Output the [X, Y] coordinate of the center of the cell containing the given text.  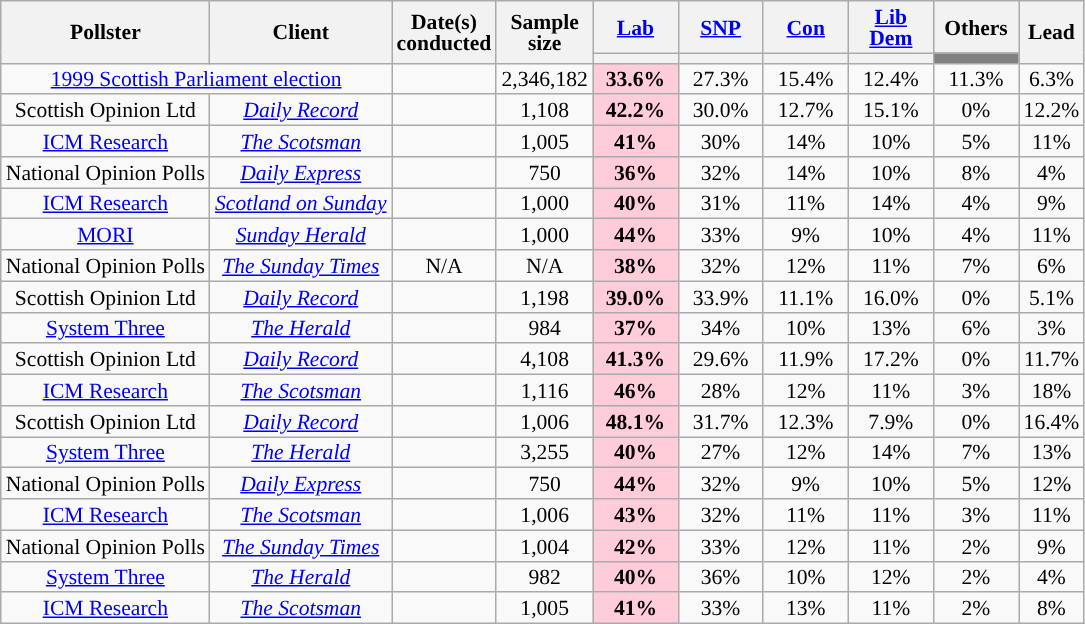
12.4% [890, 78]
4,108 [544, 360]
5.1% [1052, 296]
31.7% [720, 422]
1,116 [544, 390]
37% [636, 328]
46% [636, 390]
11.7% [1052, 360]
42.2% [636, 110]
15.1% [890, 110]
42% [636, 546]
1,198 [544, 296]
Con [806, 27]
Sunday Herald [301, 234]
43% [636, 514]
30.0% [720, 110]
11.1% [806, 296]
7.9% [890, 422]
1,004 [544, 546]
984 [544, 328]
6.3% [1052, 78]
28% [720, 390]
31% [720, 204]
17.2% [890, 360]
18% [1052, 390]
48.1% [636, 422]
Client [301, 32]
38% [636, 266]
Scotland on Sunday [301, 204]
15.4% [806, 78]
33.6% [636, 78]
34% [720, 328]
982 [544, 576]
27.3% [720, 78]
12.2% [1052, 110]
SNP [720, 27]
1999 Scottish Parliament election [196, 78]
MORI [106, 234]
41.3% [636, 360]
Lab [636, 27]
16.0% [890, 296]
16.4% [1052, 422]
Samplesize [544, 32]
30% [720, 142]
3,255 [544, 452]
Lead [1052, 32]
12.3% [806, 422]
33.9% [720, 296]
1,108 [544, 110]
11.3% [976, 78]
39.0% [636, 296]
2,346,182 [544, 78]
27% [720, 452]
29.6% [720, 360]
Date(s)conducted [444, 32]
12.7% [806, 110]
11.9% [806, 360]
Others [976, 27]
Pollster [106, 32]
Lib Dem [890, 27]
